Capture the cell that displays the provided text and extract its [X, Y] central coordinate. 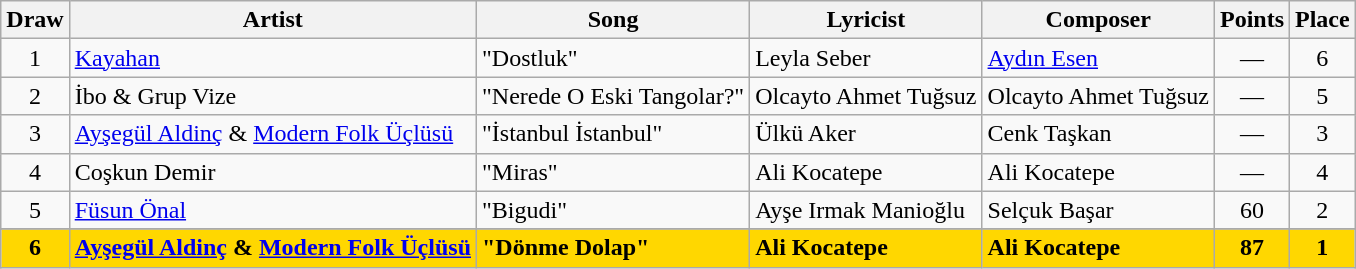
60 [1252, 210]
"İstanbul İstanbul" [614, 134]
Song [614, 20]
"Nerede O Eski Tangolar?" [614, 96]
87 [1252, 248]
"Dönme Dolap" [614, 248]
Artist [272, 20]
"Miras" [614, 172]
Place [1323, 20]
Composer [1098, 20]
Points [1252, 20]
Leyla Seber [866, 58]
Füsun Önal [272, 210]
Aydın Esen [1098, 58]
Cenk Taşkan [1098, 134]
"Dostluk" [614, 58]
Draw [35, 20]
Lyricist [866, 20]
Coşkun Demir [272, 172]
Kayahan [272, 58]
Ayşe Irmak Manioğlu [866, 210]
Ülkü Aker [866, 134]
"Bigudi" [614, 210]
Selçuk Başar [1098, 210]
İbo & Grup Vize [272, 96]
